From the cell containing the given text, extract its center point as [X, Y] coordinate. 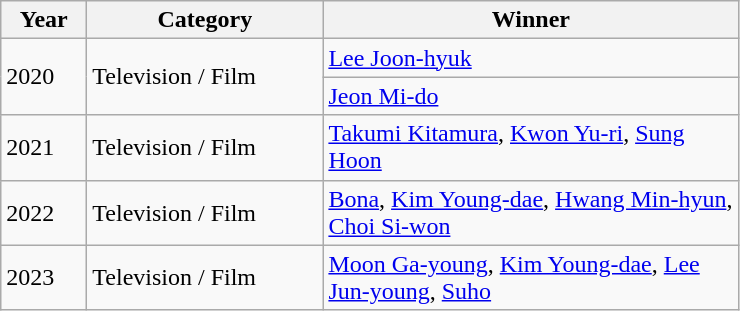
2022 [44, 212]
Year [44, 20]
2021 [44, 148]
Category [205, 20]
2020 [44, 77]
Moon Ga-young, Kim Young-dae, Lee Jun-young, Suho [531, 278]
Winner [531, 20]
Bona, Kim Young-dae, Hwang Min-hyun, Choi Si-won [531, 212]
Lee Joon-hyuk [531, 58]
2023 [44, 278]
Jeon Mi-do [531, 96]
Takumi Kitamura, Kwon Yu-ri, Sung Hoon [531, 148]
